Determine the [X, Y] coordinate at the center of the cell enclosing the given text.  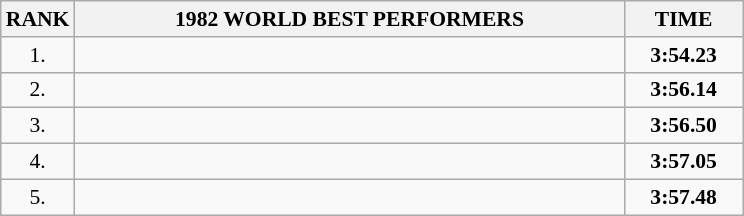
RANK [38, 19]
1. [38, 55]
3:57.05 [684, 162]
4. [38, 162]
3:57.48 [684, 197]
2. [38, 90]
3:56.50 [684, 126]
1982 WORLD BEST PERFORMERS [349, 19]
3:54.23 [684, 55]
5. [38, 197]
3:56.14 [684, 90]
TIME [684, 19]
3. [38, 126]
